Scan for the cell matching the given text and deliver its (X, Y) coordinate at center. 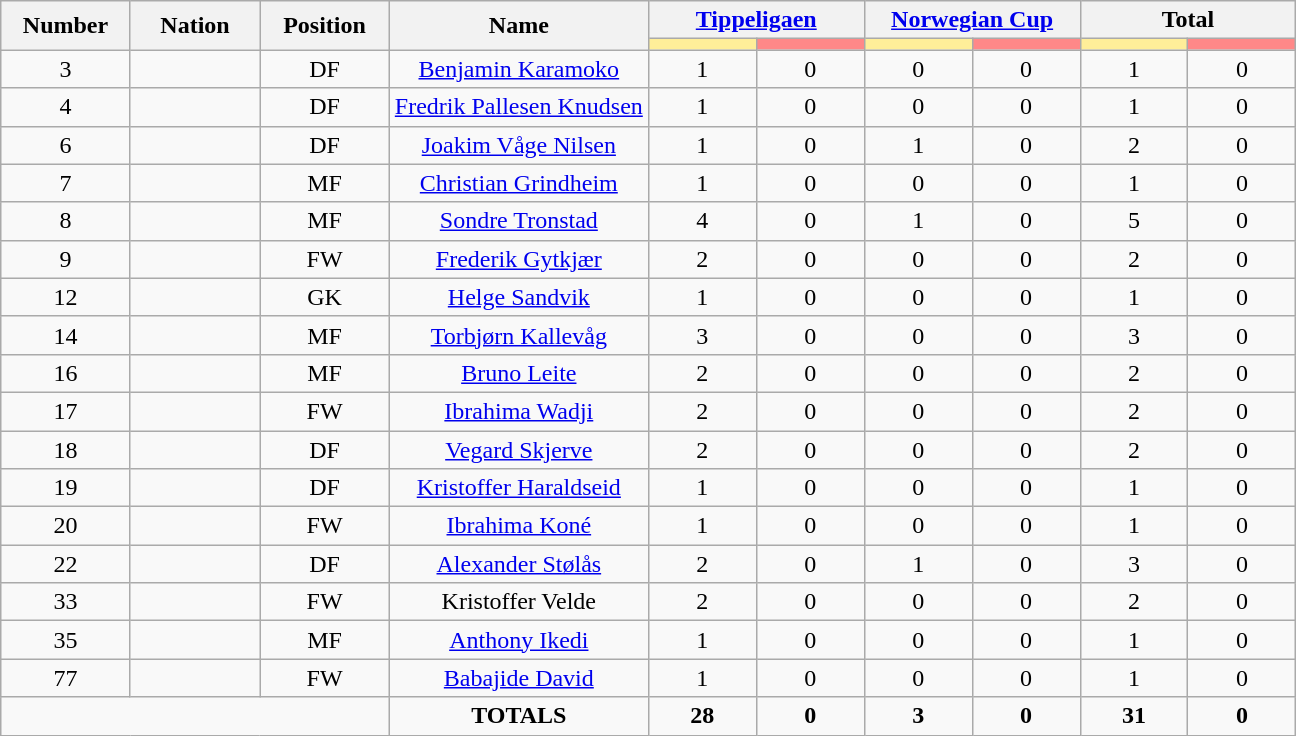
18 (66, 449)
Sondre Tronstad (518, 221)
Total (1188, 20)
16 (66, 373)
17 (66, 411)
Babajide David (518, 678)
Vegard Skjerve (518, 449)
31 (1134, 716)
Kristoffer Velde (518, 602)
Ibrahima Wadji (518, 411)
14 (66, 335)
Ibrahima Koné (518, 526)
33 (66, 602)
22 (66, 564)
Helge Sandvik (518, 297)
6 (66, 145)
GK (325, 297)
77 (66, 678)
Fredrik Pallesen Knudsen (518, 107)
Norwegian Cup (972, 20)
Kristoffer Haraldseid (518, 488)
Bruno Leite (518, 373)
28 (702, 716)
5 (1134, 221)
Anthony Ikedi (518, 640)
8 (66, 221)
Number (66, 26)
12 (66, 297)
7 (66, 183)
Joakim Våge Nilsen (518, 145)
TOTALS (518, 716)
Benjamin Karamoko (518, 69)
19 (66, 488)
Christian Grindheim (518, 183)
Frederik Gytkjær (518, 259)
Tippeligaen (756, 20)
Nation (195, 26)
Alexander Stølås (518, 564)
Name (518, 26)
35 (66, 640)
20 (66, 526)
9 (66, 259)
Position (325, 26)
Torbjørn Kallevåg (518, 335)
